Detect which cell encompasses the target text, then output its [X, Y] center coordinate. 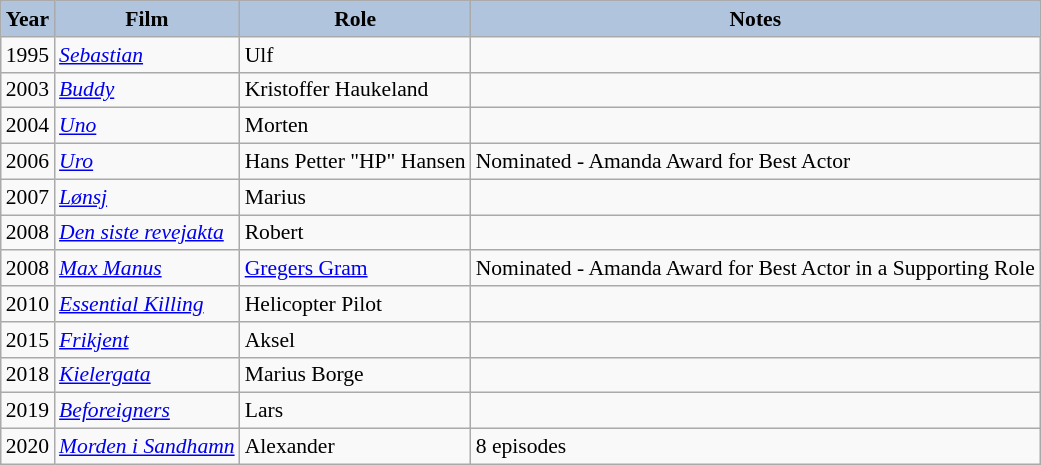
Lønsj [147, 197]
Frikjent [147, 340]
Sebastian [147, 55]
Morten [356, 126]
Max Manus [147, 269]
2018 [28, 375]
Nominated - Amanda Award for Best Actor in a Supporting Role [756, 269]
Kristoffer Haukeland [356, 90]
Buddy [147, 90]
Gregers Gram [356, 269]
Role [356, 19]
Alexander [356, 447]
2010 [28, 304]
Morden i Sandhamn [147, 447]
Hans Petter "HP" Hansen [356, 162]
2007 [28, 197]
2004 [28, 126]
Beforeigners [147, 411]
Kielergata [147, 375]
Film [147, 19]
2003 [28, 90]
Marius [356, 197]
Uno [147, 126]
Essential Killing [147, 304]
1995 [28, 55]
Robert [356, 233]
Den siste revejakta [147, 233]
2019 [28, 411]
2006 [28, 162]
Lars [356, 411]
Aksel [356, 340]
Marius Borge [356, 375]
2020 [28, 447]
Nominated - Amanda Award for Best Actor [756, 162]
Notes [756, 19]
Helicopter Pilot [356, 304]
Ulf [356, 55]
Uro [147, 162]
2015 [28, 340]
8 episodes [756, 447]
Year [28, 19]
